Pinpoint the cell where the given text exists, returning its [x, y] midpoint coordinate. 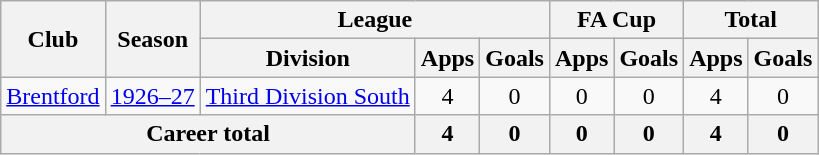
Club [53, 39]
Season [152, 39]
1926–27 [152, 96]
League [374, 20]
Third Division South [308, 96]
Total [751, 20]
Career total [208, 134]
Division [308, 58]
Brentford [53, 96]
FA Cup [616, 20]
